Scan for the cell matching the given text and deliver its (x, y) coordinate at center. 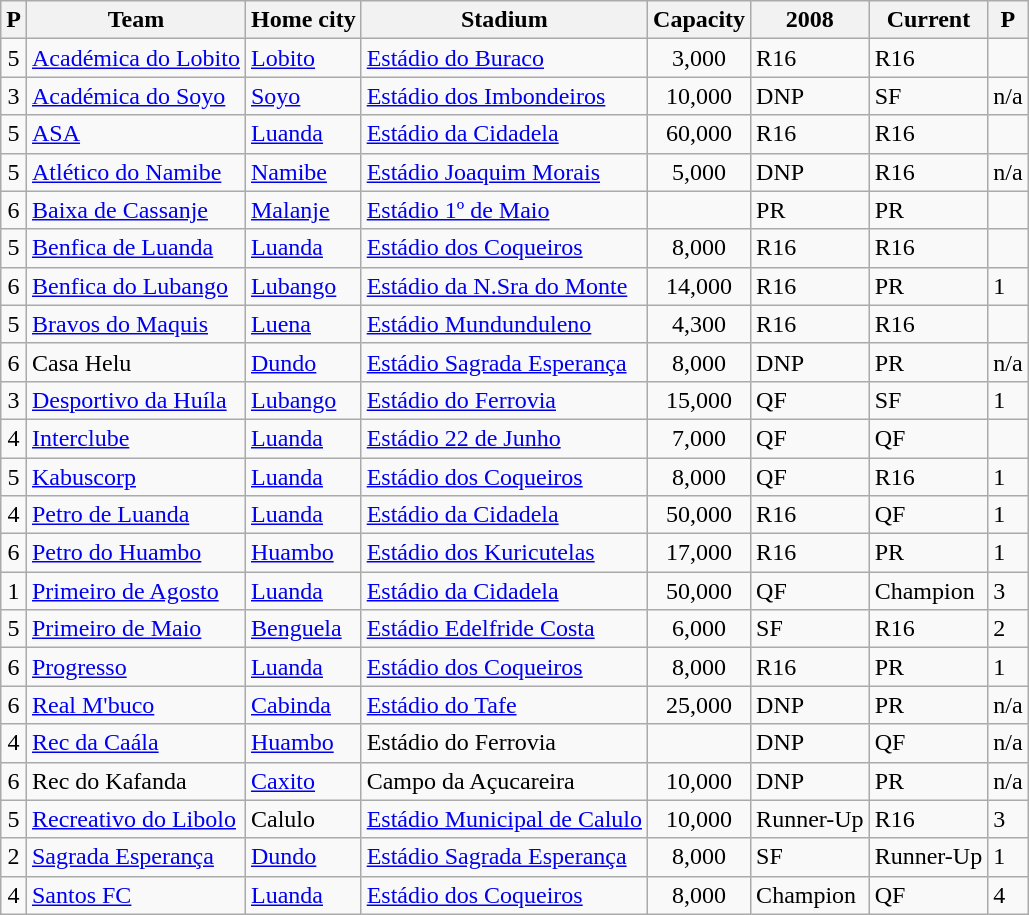
Malanje (303, 210)
Estádio Municipal de Calulo (504, 819)
Rec do Kafanda (136, 781)
Atlético do Namibe (136, 172)
Estádio Edelfride Costa (504, 629)
Bravos do Maquis (136, 324)
Lobito (303, 58)
Sagrada Esperança (136, 857)
Current (928, 20)
Team (136, 20)
Petro de Luanda (136, 515)
Calulo (303, 819)
Campo da Açucareira (504, 781)
14,000 (700, 286)
Namibe (303, 172)
Caxito (303, 781)
Primeiro de Agosto (136, 591)
Rec da Caála (136, 743)
ASA (136, 134)
2008 (810, 20)
Benfica de Luanda (136, 248)
Soyo (303, 96)
Académica do Lobito (136, 58)
Santos FC (136, 895)
Casa Helu (136, 362)
Cabinda (303, 705)
Estádio Joaquim Morais (504, 172)
Estádio dos Kuricutelas (504, 553)
Estádio do Buraco (504, 58)
Estádio da N.Sra do Monte (504, 286)
17,000 (700, 553)
Benfica do Lubango (136, 286)
Desportivo da Huíla (136, 400)
4,300 (700, 324)
Capacity (700, 20)
6,000 (700, 629)
Estádio 22 de Junho (504, 438)
Luena (303, 324)
Home city (303, 20)
5,000 (700, 172)
7,000 (700, 438)
Progresso (136, 667)
Real M'buco (136, 705)
Académica do Soyo (136, 96)
Estádio dos Imbondeiros (504, 96)
Estádio do Tafe (504, 705)
Estádio 1º de Maio (504, 210)
Baixa de Cassanje (136, 210)
Interclube (136, 438)
Petro do Huambo (136, 553)
25,000 (700, 705)
Recreativo do Libolo (136, 819)
Kabuscorp (136, 477)
Estádio Mundunduleno (504, 324)
Benguela (303, 629)
60,000 (700, 134)
3,000 (700, 58)
Primeiro de Maio (136, 629)
Stadium (504, 20)
15,000 (700, 400)
